Capture the cell that displays the provided text and extract its (x, y) central coordinate. 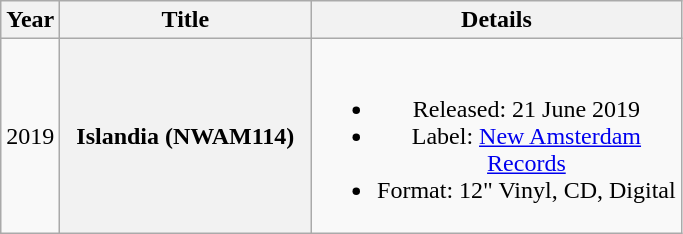
Details (496, 20)
Islandia (NWAM114) (186, 136)
Title (186, 20)
2019 (30, 136)
Released: 21 June 2019Label: New Amsterdam RecordsFormat: 12" Vinyl, CD, Digital (496, 136)
Year (30, 20)
